Determine the [x, y] coordinate at the center of the cell enclosing the given text.  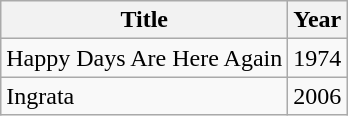
Happy Days Are Here Again [144, 58]
Title [144, 20]
Year [318, 20]
1974 [318, 58]
Ingrata [144, 96]
2006 [318, 96]
